Provide the [x, y] coordinate of the cell's center where the given text is located.  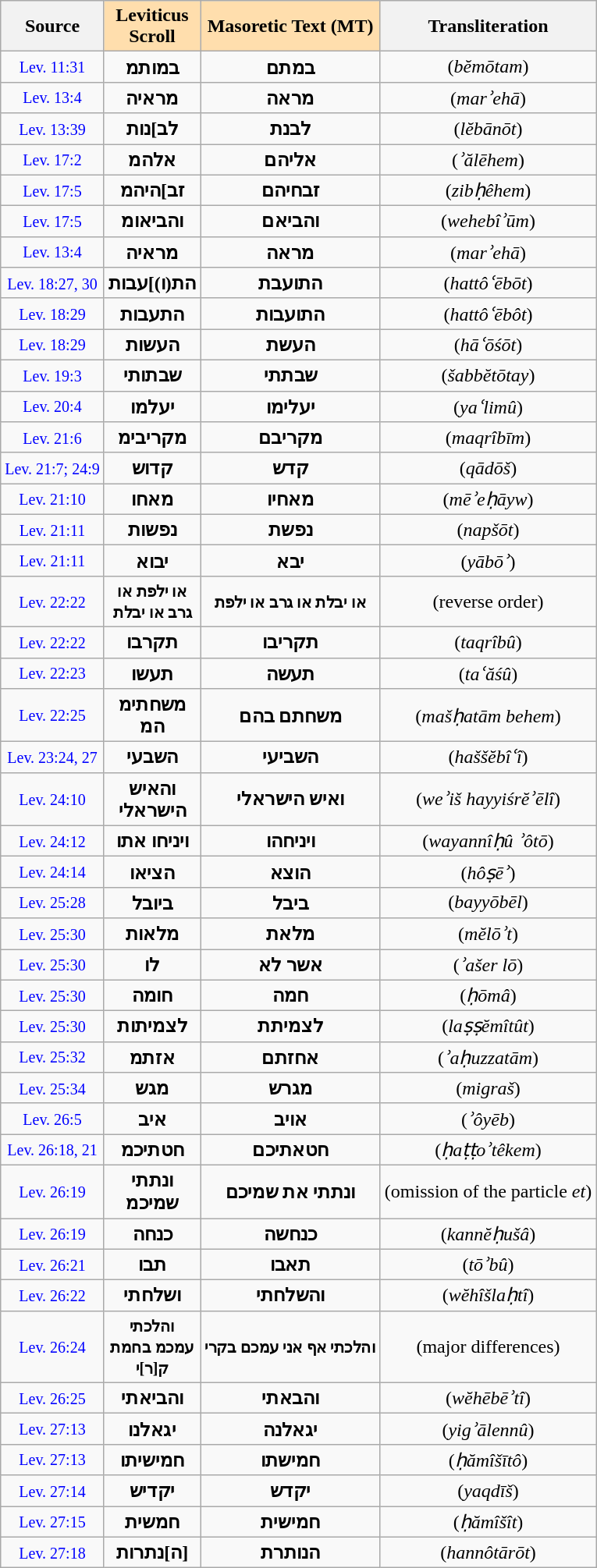
אלהמ [152, 159]
(mēʾeḥāyw) [488, 499]
תקריבו [290, 642]
(wehebîʾūm) [488, 222]
Lev. 26:22 [52, 1296]
והביאומ [152, 222]
Lev. 22:23 [52, 673]
והאיש הישראלי [152, 799]
(ʾašer lō) [488, 964]
או יבלת או גרב או ילפת [290, 601]
Lev. 22:25 [52, 715]
(wĕhîšlaḥtî) [488, 1296]
(napšōt) [488, 530]
במותמ [152, 67]
נפשת [290, 530]
אחזתם [290, 1057]
Lev. 24:12 [52, 841]
הנותרת [290, 1552]
השבעי [152, 757]
מאחו [152, 499]
(qādōš) [488, 468]
ביבל [290, 903]
אליהם [290, 159]
מגש [152, 1088]
(major differences) [488, 1346]
(kannĕḥušâ) [488, 1234]
Lev. 11:31 [52, 67]
לו [152, 964]
הציאו [152, 872]
או ילפת או גרב או יבלת [152, 601]
אשר לא [290, 964]
יבא [290, 561]
חטאתיכם [290, 1150]
Lev. 24:14 [52, 872]
(ḥōmâ) [488, 995]
(yaqdīš) [488, 1491]
(taʿăśû) [488, 673]
איב [152, 1119]
זבחיהם [290, 190]
מקריבם [290, 438]
השביעי [290, 757]
והביאם [290, 222]
לבנת [290, 129]
הת(ו)]עבות [152, 283]
Source [52, 27]
(ḥaṭṭoʾtêkem) [488, 1150]
ביובל [152, 903]
במתם [290, 67]
(mĕlōʾt) [488, 934]
ה]נתרות] [152, 1552]
מלאות [152, 934]
(ʾôyēb) [488, 1119]
העשת [290, 345]
והביאתי [152, 1398]
חמישתו [290, 1460]
(reverse order) [488, 601]
(tōʾbû) [488, 1265]
Lev. 26:18, 21 [52, 1150]
התועבת [290, 283]
תעשו [152, 673]
כנחה [152, 1234]
משחתם בהם [290, 715]
יגאלנה [290, 1429]
(laṣṣĕmîtût) [488, 1027]
מאחיו [290, 499]
מקריבימ [152, 438]
(maqrîbīm) [488, 438]
כנחשה [290, 1234]
(taqrîbû) [488, 642]
קדוש [152, 468]
שבתותי [152, 375]
חטתיכמ [152, 1150]
(šabbĕtōtay) [488, 375]
לב]נות [152, 129]
Lev. 25:34 [52, 1088]
(weʾiš hayyiśrĕʾēlî) [488, 799]
חמה [290, 995]
Lev. 17:2 [52, 159]
Lev. 24:10 [52, 799]
Lev. 18:27, 30 [52, 283]
התועבות [290, 314]
(hôṣēʾ) [488, 872]
תקרבו [152, 642]
Masoretic Text (MT) [290, 27]
Lev. 20:4 [52, 406]
התעבות [152, 314]
יגאלנו [152, 1429]
יקדש [290, 1491]
נפשות [152, 530]
Lev. 26:21 [52, 1265]
תעשה [290, 673]
Lev. 23:24, 27 [52, 757]
(ʾălēhem) [488, 159]
Lev. 27:14 [52, 1491]
(ḥămîšît) [488, 1521]
ויניחו אתו [152, 841]
והלכתי אף אני עמכם בקרי [290, 1346]
Lev. 27:18 [52, 1552]
(omission of the particle et) [488, 1191]
(mašḥatām behem) [488, 715]
(ʾaḥuzzatām) [488, 1057]
יקדיש [152, 1491]
תאבו [290, 1265]
Lev. 26:24 [52, 1346]
(yaʿlimû) [488, 406]
ואיש הישראלי [290, 799]
(yigʾālennû) [488, 1429]
לצמיתות [152, 1027]
והלכתי עמכמ בחמת ק[ר]י [152, 1346]
(bayyōbēl) [488, 903]
שבתתי [290, 375]
(migraš) [488, 1088]
מלאת [290, 934]
ונתתי שמיכמ [152, 1191]
(lĕbānōt) [488, 129]
(zibḥêhem) [488, 190]
Lev. 26:25 [52, 1398]
העשות [152, 345]
(bĕmōtam) [488, 67]
הוצא [290, 872]
יעלימו [290, 406]
Lev. 13:39 [52, 129]
Lev. 25:28 [52, 903]
ושלחתי [152, 1296]
(hāʿōśōt) [488, 345]
מגרש [290, 1088]
(haššĕbîʿî) [488, 757]
ויניחהו [290, 841]
Lev. 19:3 [52, 375]
(wayannîḥû ʾôtō) [488, 841]
חמישית [290, 1521]
Lev. 21:7; 24:9 [52, 468]
Lev. 25:32 [52, 1057]
(hattôʿēbôt) [488, 314]
Lev. 26:5 [52, 1119]
יעלמו [152, 406]
אזתמ [152, 1057]
Leviticus Scroll [152, 27]
(hannôtārōt) [488, 1552]
זב]היהמ [152, 190]
תבו [152, 1265]
משחתימ המ [152, 715]
(hattôʿēbōt) [488, 283]
חומה [152, 995]
יבוא [152, 561]
והבאתי [290, 1398]
והשלחתי [290, 1296]
(wĕhēbēʾtî) [488, 1398]
ונתתי את שמיכם [290, 1191]
חמשית [152, 1521]
קדש [290, 468]
Transliteration [488, 27]
לצמיתת [290, 1027]
חמישיתו [152, 1460]
Lev. 21:10 [52, 499]
(ḥămîšītô) [488, 1460]
אויב [290, 1119]
Lev. 27:15 [52, 1521]
(yābōʾ) [488, 561]
Lev. 21:6 [52, 438]
